Return [x, y] of the center of cell containing provided text 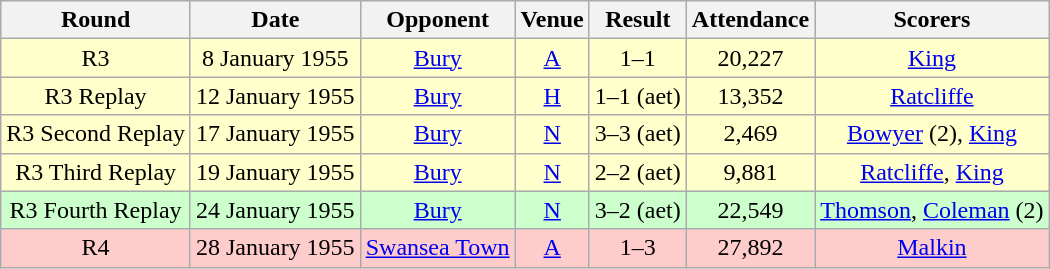
1–1 (aet) [638, 96]
King [932, 58]
28 January 1955 [275, 248]
Bowyer (2), King [932, 134]
Date [275, 20]
Swansea Town [438, 248]
Result [638, 20]
27,892 [750, 248]
24 January 1955 [275, 210]
3–2 (aet) [638, 210]
H [552, 96]
1–1 [638, 58]
2,469 [750, 134]
12 January 1955 [275, 96]
3–3 (aet) [638, 134]
Thomson, Coleman (2) [932, 210]
Opponent [438, 20]
Ratcliffe [932, 96]
R3 Second Replay [96, 134]
17 January 1955 [275, 134]
1–3 [638, 248]
Venue [552, 20]
9,881 [750, 172]
19 January 1955 [275, 172]
22,549 [750, 210]
20,227 [750, 58]
R4 [96, 248]
R3 Replay [96, 96]
Attendance [750, 20]
R3 [96, 58]
13,352 [750, 96]
Ratcliffe, King [932, 172]
Scorers [932, 20]
Round [96, 20]
R3 Fourth Replay [96, 210]
2–2 (aet) [638, 172]
R3 Third Replay [96, 172]
8 January 1955 [275, 58]
Malkin [932, 248]
